Locate the cell with the specified text and output its [x, y] center coordinate. 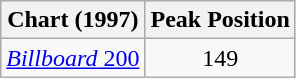
Chart (1997) [73, 20]
149 [220, 58]
Peak Position [220, 20]
Billboard 200 [73, 58]
